Identify which cell holds the provided text, then report its (x, y) central coordinate. 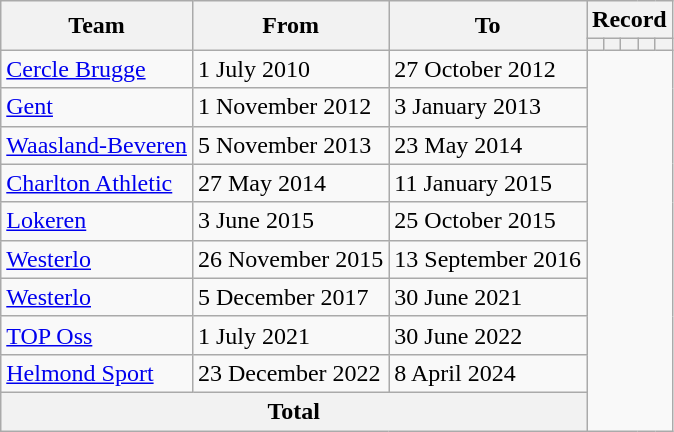
To (488, 26)
11 January 2015 (488, 183)
Record (630, 20)
TOP Oss (97, 335)
30 June 2021 (488, 297)
23 December 2022 (290, 373)
Waasland-Beveren (97, 145)
5 November 2013 (290, 145)
23 May 2014 (488, 145)
Lokeren (97, 221)
Charlton Athletic (97, 183)
Gent (97, 107)
Helmond Sport (97, 373)
3 January 2013 (488, 107)
26 November 2015 (290, 259)
25 October 2015 (488, 221)
1 July 2021 (290, 335)
27 May 2014 (290, 183)
13 September 2016 (488, 259)
From (290, 26)
5 December 2017 (290, 297)
3 June 2015 (290, 221)
27 October 2012 (488, 69)
1 July 2010 (290, 69)
8 April 2024 (488, 373)
Total (294, 411)
Cercle Brugge (97, 69)
1 November 2012 (290, 107)
Team (97, 26)
30 June 2022 (488, 335)
